Return (X, Y) of the center of cell containing provided text 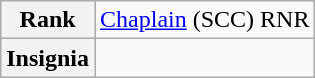
Insignia (48, 58)
Rank (48, 20)
Chaplain (SCC) RNR (205, 20)
